Detect which cell encompasses the target text, then output its (X, Y) center coordinate. 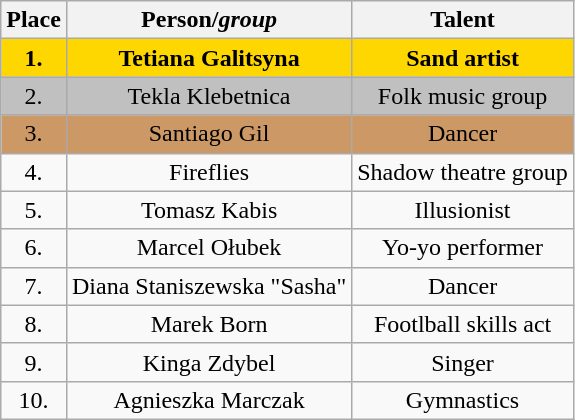
Gymnastics (463, 400)
Singer (463, 362)
10. (34, 400)
6. (34, 248)
Illusionist (463, 210)
Folk music group (463, 96)
Tetiana Galitsyna (208, 58)
Kinga Zdybel (208, 362)
Fireflies (208, 172)
Footlball skills act (463, 324)
Santiago Gil (208, 134)
8. (34, 324)
Talent (463, 20)
9. (34, 362)
Marcel Ołubek (208, 248)
Marek Born (208, 324)
Sand artist (463, 58)
1. (34, 58)
Tomasz Kabis (208, 210)
Place (34, 20)
5. (34, 210)
Diana Staniszewska "Sasha" (208, 286)
Yo-yo performer (463, 248)
4. (34, 172)
7. (34, 286)
Agnieszka Marczak (208, 400)
Person/group (208, 20)
3. (34, 134)
Shadow theatre group (463, 172)
Tekla Klebetnica (208, 96)
2. (34, 96)
